Find where the given text appears and provide that cell's center as [x, y] coordinate. 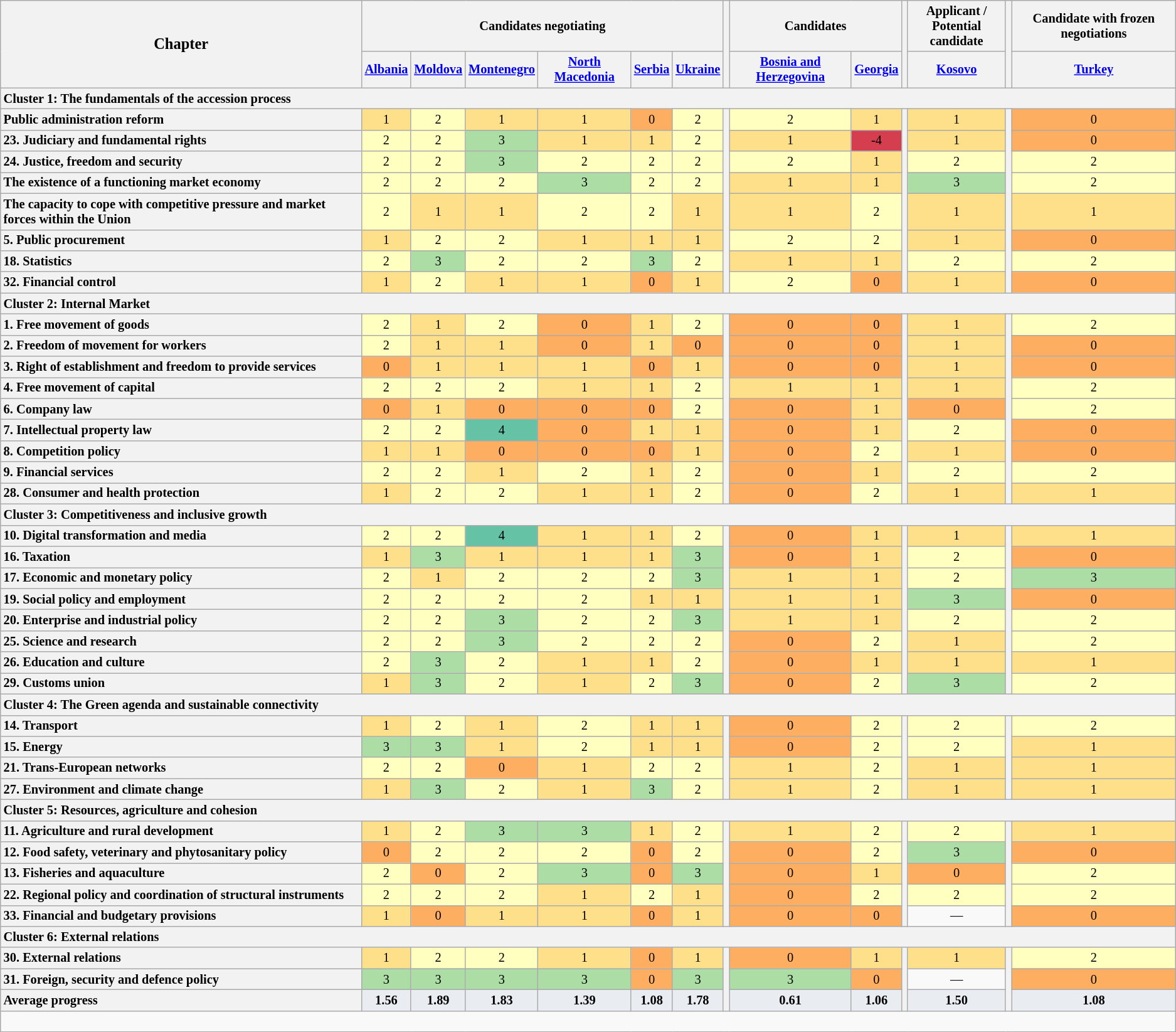
1.39 [585, 1000]
7. Intellectual property law [181, 430]
Cluster 3: Competitiveness and inclusive growth [588, 514]
22. Regional policy and coordination of structural instruments [181, 895]
Cluster 4: The Green agenda and sustainable connectivity [588, 705]
Montenegro [502, 70]
Candidates [815, 26]
20. Enterprise and industrial policy [181, 620]
17. Economic and monetary policy [181, 578]
30. External relations [181, 958]
Average progress [181, 1000]
North Macedonia [585, 70]
4. Free movement of capital [181, 388]
Public administration reform [181, 119]
26. Education and culture [181, 662]
8. Competition policy [181, 451]
33. Financial and budgetary provisions [181, 916]
15. Energy [181, 747]
Ukraine [697, 70]
13. Fisheries and aquaculture [181, 873]
16. Taxation [181, 556]
-4 [876, 141]
Kosovo [956, 70]
Cluster 6: External relations [588, 937]
Albania [386, 70]
Applicant /Potential candidate [956, 26]
28. Consumer and health protection [181, 493]
Cluster 5: Resources, agriculture and cohesion [588, 810]
14. Transport [181, 726]
Cluster 2: Internal Market [588, 304]
3. Right of establishment and freedom to provide services [181, 367]
9. Financial services [181, 472]
31. Foreign, security and defence policy [181, 979]
18. Statistics [181, 261]
Moldova [438, 70]
Candidates negotiating [543, 26]
11. Agriculture and rural development [181, 831]
23. Judiciary and fundamental rights [181, 141]
Cluster 1: The fundamentals of the accession process [588, 98]
21. Trans-European networks [181, 768]
12. Food safety, veterinary and phytosanitary policy [181, 853]
19. Social policy and employment [181, 599]
The capacity to cope with competitive pressure and market forces within the Union [181, 211]
1.89 [438, 1000]
5. Public procurement [181, 240]
The existence of a functioning market economy [181, 183]
24. Justice, freedom and security [181, 162]
2. Freedom of movement for workers [181, 346]
Candidate with frozen negotiations [1094, 26]
1.50 [956, 1000]
1. Free movement of goods [181, 324]
10. Digital transformation and media [181, 536]
Bosnia and Herzegovina [790, 70]
1.56 [386, 1000]
1.83 [502, 1000]
Chapter [181, 44]
1.06 [876, 1000]
27. Environment and climate change [181, 789]
32. Financial control [181, 282]
1.78 [697, 1000]
Turkey [1094, 70]
0.61 [790, 1000]
25. Science and research [181, 641]
Serbia [652, 70]
29. Customs union [181, 683]
Georgia [876, 70]
6. Company law [181, 409]
